Identify which cell holds the provided text, then report its (X, Y) central coordinate. 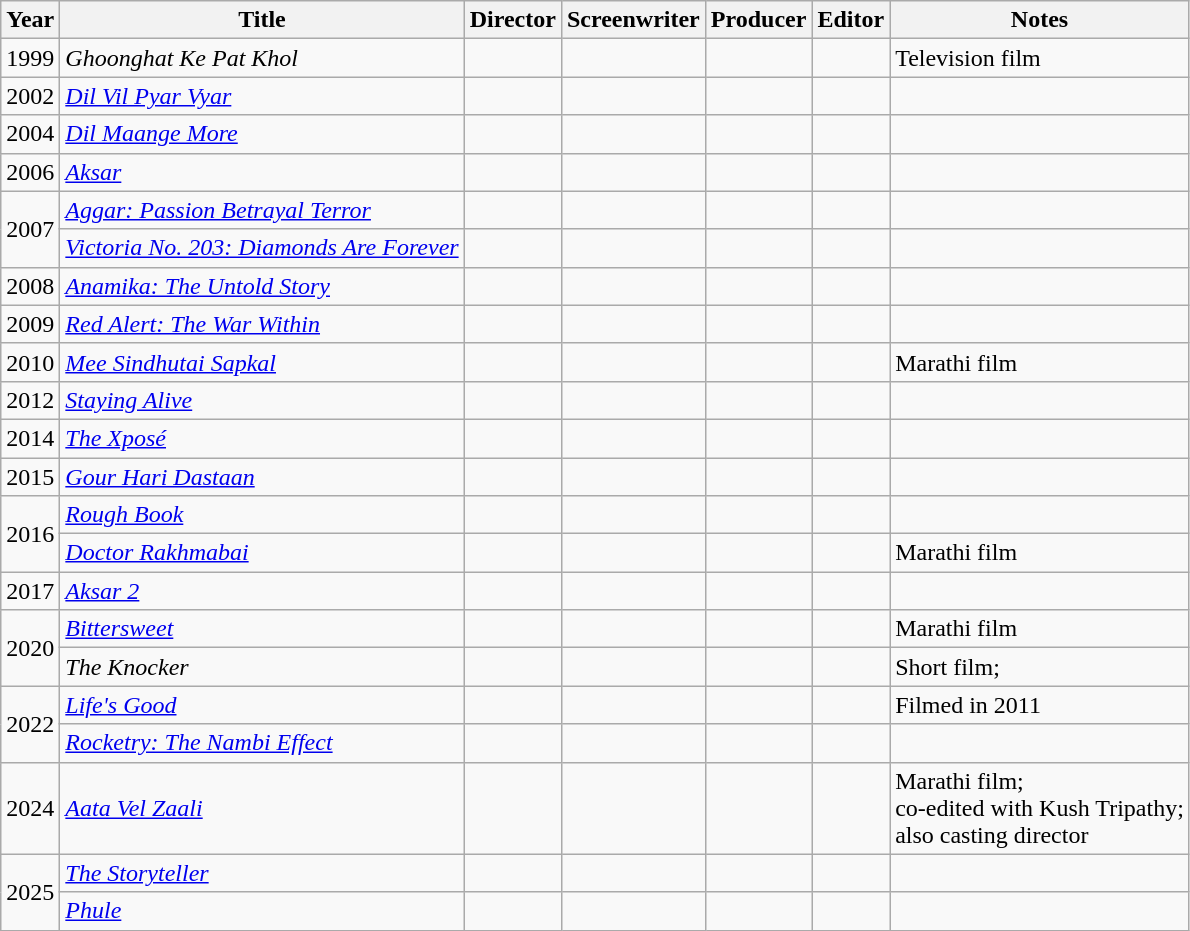
2002 (30, 96)
2006 (30, 172)
2016 (30, 534)
Victoria No. 203: Diamonds Are Forever (262, 248)
Aggar: Passion Betrayal Terror (262, 210)
Ghoonghat Ke Pat Khol (262, 58)
2024 (30, 808)
Title (262, 20)
2004 (30, 134)
Mee Sindhutai Sapkal (262, 362)
2007 (30, 229)
1999 (30, 58)
Editor (851, 20)
Dil Vil Pyar Vyar (262, 96)
Producer (758, 20)
2017 (30, 591)
Staying Alive (262, 400)
2008 (30, 286)
Rough Book (262, 515)
Short film; (1040, 667)
Red Alert: The War Within (262, 324)
Notes (1040, 20)
The Xposé (262, 438)
Year (30, 20)
Anamika: The Untold Story (262, 286)
2025 (30, 892)
2014 (30, 438)
Life's Good (262, 705)
Dil Maange More (262, 134)
Aata Vel Zaali (262, 808)
Marathi film;co-edited with Kush Tripathy;also casting director (1040, 808)
Filmed in 2011 (1040, 705)
Doctor Rakhmabai (262, 553)
Aksar 2 (262, 591)
Aksar (262, 172)
Director (512, 20)
Gour Hari Dastaan (262, 477)
2010 (30, 362)
2020 (30, 648)
The Knocker (262, 667)
Television film (1040, 58)
Screenwriter (633, 20)
Phule (262, 911)
Rocketry: The Nambi Effect (262, 743)
The Storyteller (262, 873)
2015 (30, 477)
2022 (30, 724)
2012 (30, 400)
2009 (30, 324)
Bittersweet (262, 629)
